Detect which cell encompasses the target text, then output its (x, y) center coordinate. 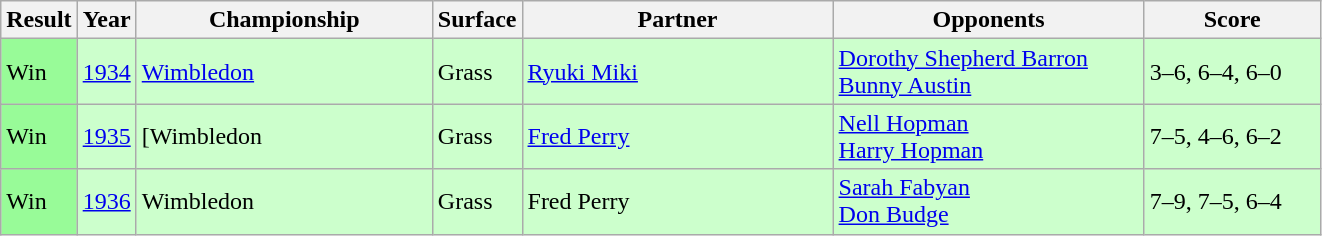
Partner (678, 20)
Ryuki Miki (678, 72)
Championship (284, 20)
1935 (106, 136)
Opponents (988, 20)
Dorothy Shepherd Barron Bunny Austin (988, 72)
Result (39, 20)
Sarah Fabyan Don Budge (988, 202)
1936 (106, 202)
3–6, 6–4, 6–0 (1232, 72)
Score (1232, 20)
Year (106, 20)
Nell Hopman Harry Hopman (988, 136)
[Wimbledon (284, 136)
7–9, 7–5, 6–4 (1232, 202)
1934 (106, 72)
7–5, 4–6, 6–2 (1232, 136)
Surface (477, 20)
